Return the (X, Y) coordinate for the center point of the cell that contains the specified text.  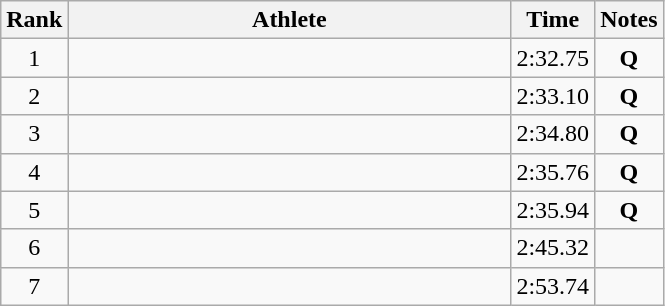
2:35.76 (553, 172)
1 (34, 58)
6 (34, 248)
7 (34, 286)
4 (34, 172)
2:35.94 (553, 210)
Notes (629, 20)
5 (34, 210)
2:53.74 (553, 286)
2:34.80 (553, 134)
2:45.32 (553, 248)
Athlete (290, 20)
2 (34, 96)
Rank (34, 20)
Time (553, 20)
3 (34, 134)
2:32.75 (553, 58)
2:33.10 (553, 96)
